Determine the [x, y] coordinate at the center of the cell enclosing the given text.  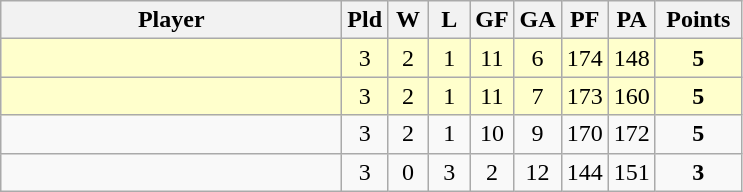
PF [584, 20]
174 [584, 58]
PA [632, 20]
GA [538, 20]
L [450, 20]
Player [172, 20]
173 [584, 96]
Pld [365, 20]
7 [538, 96]
151 [632, 172]
GF [492, 20]
170 [584, 134]
160 [632, 96]
144 [584, 172]
9 [538, 134]
6 [538, 58]
Points [698, 20]
12 [538, 172]
0 [408, 172]
172 [632, 134]
148 [632, 58]
10 [492, 134]
W [408, 20]
